Provide the [X, Y] coordinate of the cell's center where the given text is located.  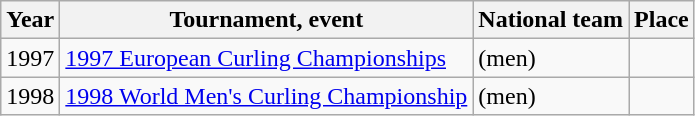
National team [551, 20]
Place [662, 20]
1998 World Men's Curling Championship [266, 96]
1998 [30, 96]
Year [30, 20]
Tournament, event [266, 20]
1997 European Curling Championships [266, 58]
1997 [30, 58]
